Extract the (X, Y) coordinate from the center of the cell holding the provided text.  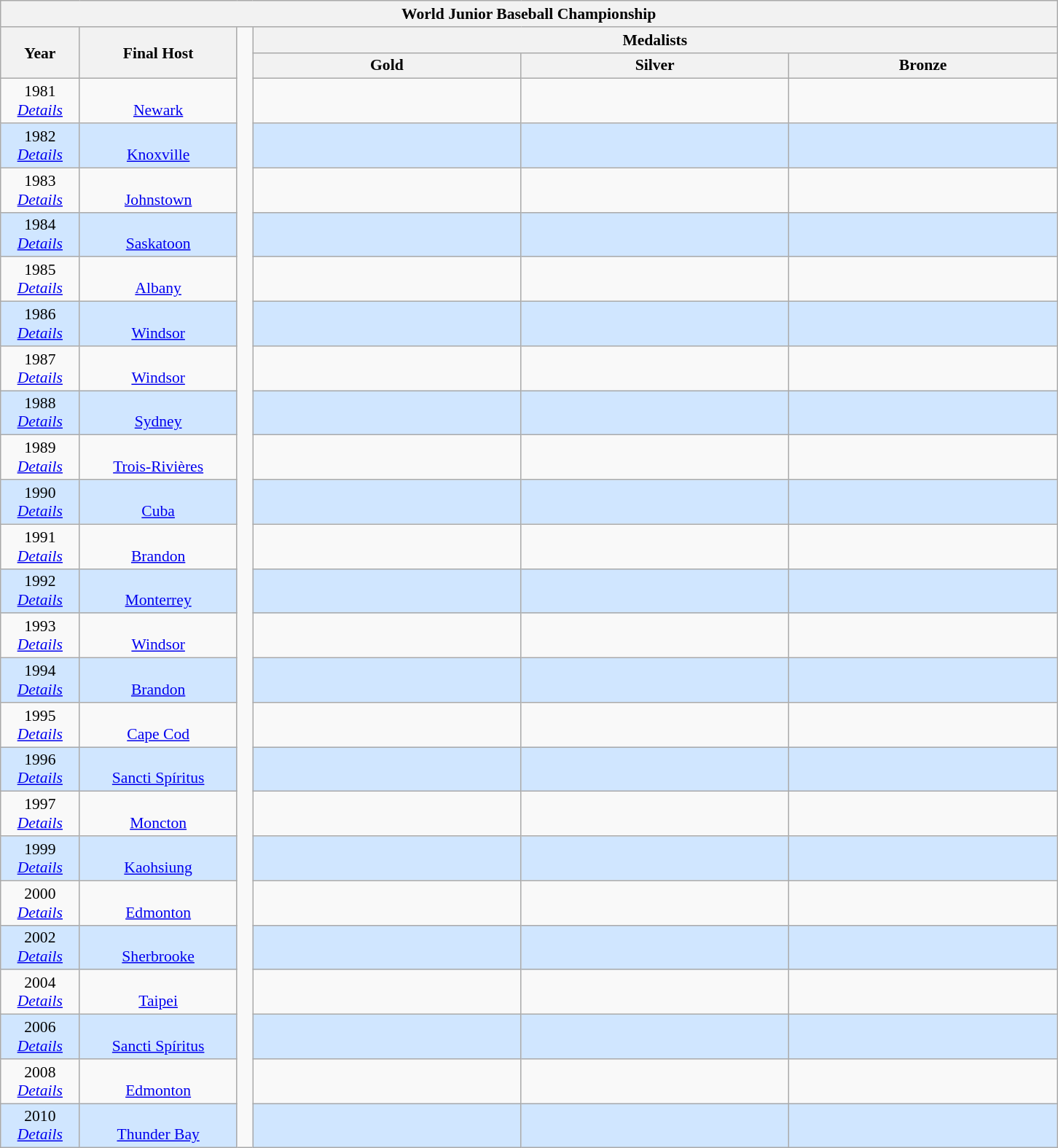
1994Details (40, 681)
Trois-Rivières (158, 458)
Cape Cod (158, 725)
Saskatoon (158, 235)
2000Details (40, 902)
Cuba (158, 501)
Johnstown (158, 190)
Thunder Bay (158, 1125)
Silver (655, 66)
1988Details (40, 413)
1990Details (40, 501)
1999Details (40, 859)
World Junior Baseball Championship (529, 14)
Medalists (655, 40)
Bronze (923, 66)
Final Host (158, 52)
Sherbrooke (158, 948)
1986Details (40, 324)
Moncton (158, 813)
Sydney (158, 413)
1996Details (40, 770)
Kaohsiung (158, 859)
Year (40, 52)
Taipei (158, 993)
Knoxville (158, 146)
1991Details (40, 547)
2002Details (40, 948)
1993Details (40, 636)
1983Details (40, 190)
1982Details (40, 146)
2010Details (40, 1125)
2008Details (40, 1082)
Gold (387, 66)
1981Details (40, 101)
1992Details (40, 590)
Monterrey (158, 590)
1984Details (40, 235)
1997Details (40, 813)
1995Details (40, 725)
2006Details (40, 1036)
Newark (158, 101)
Albany (158, 280)
1987Details (40, 369)
2004Details (40, 993)
1985Details (40, 280)
1989Details (40, 458)
